Output the [x, y] coordinate of the center of the cell containing the given text.  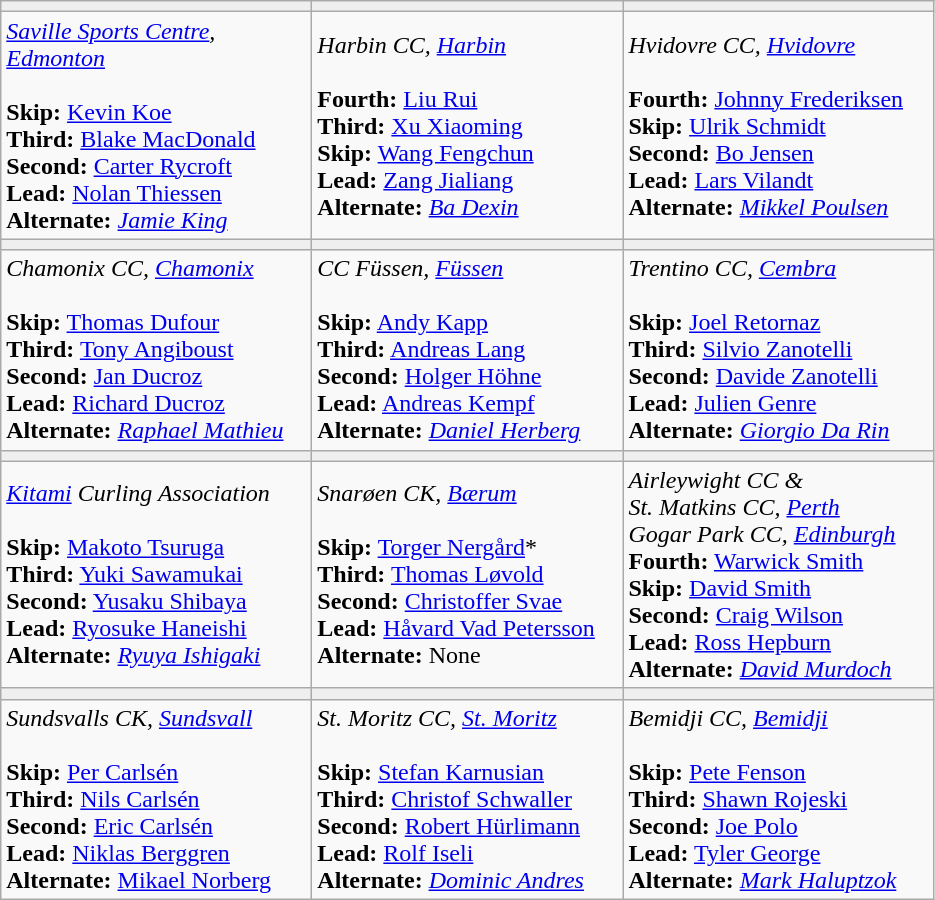
CC Füssen, Füssen Skip: Andy Kapp Third: Andreas Lang Second: Holger Höhne Lead: Andreas Kempf Alternate: Daniel Herberg [468, 350]
Hvidovre CC, Hvidovre Fourth: Johnny Frederiksen Skip: Ulrik Schmidt Second: Bo Jensen Lead: Lars Vilandt Alternate: Mikkel Poulsen [778, 126]
Harbin CC, HarbinFourth: Liu Rui Third: Xu Xiaoming Skip: Wang Fengchun Lead: Zang Jialiang Alternate: Ba Dexin [468, 126]
Bemidji CC, Bemidji Skip: Pete Fenson Third: Shawn Rojeski Second: Joe Polo Lead: Tyler George Alternate: Mark Haluptzok [778, 799]
St. Moritz CC, St. Moritz Skip: Stefan Karnusian Third: Christof Schwaller Second: Robert Hürlimann Lead: Rolf Iseli Alternate: Dominic Andres [468, 799]
Snarøen CK, BærumSkip: Torger Nergård* Third: Thomas Løvold Second: Christoffer Svae Lead: Håvard Vad Petersson Alternate: None [468, 574]
Sundsvalls CK, Sundsvall Skip: Per Carlsén Third: Nils Carlsén Second: Eric Carlsén Lead: Niklas Berggren Alternate: Mikael Norberg [156, 799]
Saville Sports Centre, EdmontonSkip: Kevin Koe Third: Blake MacDonald Second: Carter Rycroft Lead: Nolan Thiessen Alternate: Jamie King [156, 126]
Trentino CC, Cembra Skip: Joel Retornaz Third: Silvio Zanotelli Second: Davide Zanotelli Lead: Julien Genre Alternate: Giorgio Da Rin [778, 350]
Chamonix CC, Chamonix Skip: Thomas Dufour Third: Tony Angiboust Second: Jan Ducroz Lead: Richard Ducroz Alternate: Raphael Mathieu [156, 350]
Kitami Curling Association Skip: Makoto Tsuruga Third: Yuki Sawamukai Second: Yusaku Shibaya Lead: Ryosuke Haneishi Alternate: Ryuya Ishigaki [156, 574]
